Identify which cell holds the provided text, then report its [x, y] central coordinate. 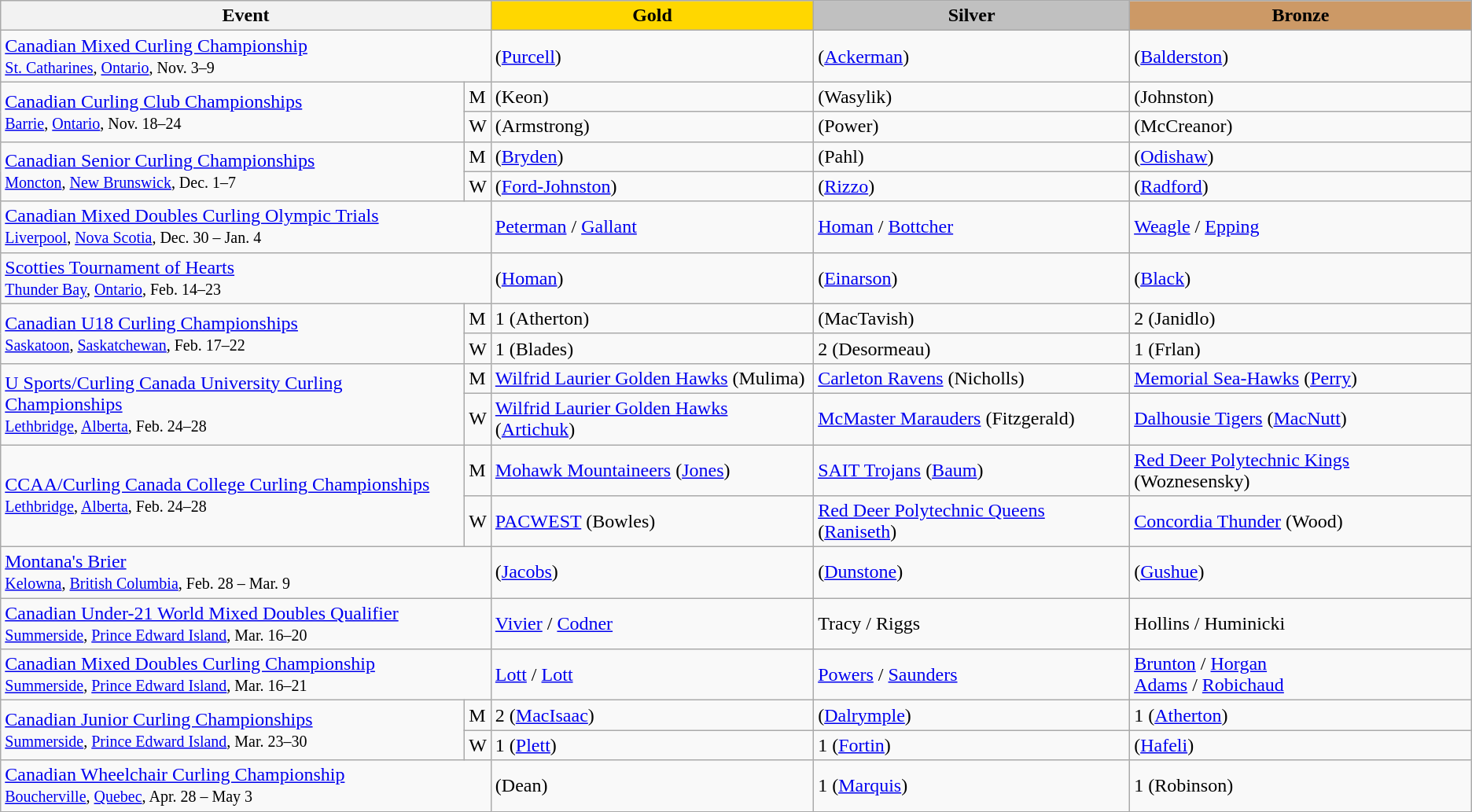
(Rizzo) [972, 186]
Memorial Sea-Hawks (Perry) [1301, 378]
(Jacobs) [652, 572]
2 (Janidlo) [1301, 318]
(Johnston) [1301, 97]
(Odishaw) [1301, 156]
Weagle / Epping [1301, 226]
Event [246, 16]
(Dalrymple) [972, 715]
Dalhousie Tigers (MacNutt) [1301, 418]
(Ackerman) [972, 57]
Canadian Wheelchair Curling Championship Boucherville, Quebec, Apr. 28 – May 3 [246, 786]
(Pahl) [972, 156]
Silver [972, 16]
1 (Fortin) [972, 745]
Red Deer Polytechnic Kings (Woznesensky) [1301, 470]
1 (Frlan) [1301, 348]
(Radford) [1301, 186]
Peterman / Gallant [652, 226]
PACWEST (Bowles) [652, 522]
Bronze [1301, 16]
2 (MacIsaac) [652, 715]
CCAA/Curling Canada College Curling Championships Lethbridge, Alberta, Feb. 24–28 [233, 496]
(Keon) [652, 97]
(Homan) [652, 278]
2 (Desormeau) [972, 348]
Canadian Curling Club Championships Barrie, Ontario, Nov. 18–24 [233, 112]
Brunton / Horgan Adams / Robichaud [1301, 674]
Canadian U18 Curling Championships Saskatoon, Saskatchewan, Feb. 17–22 [233, 333]
McMaster Marauders (Fitzgerald) [972, 418]
1 (Marquis) [972, 786]
Canadian Mixed Curling Championship St. Catharines, Ontario, Nov. 3–9 [246, 57]
Concordia Thunder (Wood) [1301, 522]
Wilfrid Laurier Golden Hawks (Mulima) [652, 378]
Gold [652, 16]
Vivier / Codner [652, 624]
SAIT Trojans (Baum) [972, 470]
Canadian Under-21 World Mixed Doubles Qualifier Summerside, Prince Edward Island, Mar. 16–20 [246, 624]
(Dean) [652, 786]
Scotties Tournament of Hearts Thunder Bay, Ontario, Feb. 14–23 [246, 278]
Tracy / Riggs [972, 624]
Red Deer Polytechnic Queens (Raniseth) [972, 522]
(Black) [1301, 278]
Homan / Bottcher [972, 226]
Canadian Junior Curling Championships Summerside, Prince Edward Island, Mar. 23–30 [233, 730]
1 (Plett) [652, 745]
Canadian Mixed Doubles Curling Championship Summerside, Prince Edward Island, Mar. 16–21 [246, 674]
(Purcell) [652, 57]
Wilfrid Laurier Golden Hawks (Artichuk) [652, 418]
(Dunstone) [972, 572]
Powers / Saunders [972, 674]
(Einarson) [972, 278]
(Gushue) [1301, 572]
1 (Blades) [652, 348]
(McCreanor) [1301, 127]
U Sports/Curling Canada University Curling Championships Lethbridge, Alberta, Feb. 24–28 [233, 404]
Canadian Senior Curling Championships Moncton, New Brunswick, Dec. 1–7 [233, 171]
Montana's Brier Kelowna, British Columbia, Feb. 28 – Mar. 9 [246, 572]
Hollins / Huminicki [1301, 624]
(Power) [972, 127]
(Balderston) [1301, 57]
(Wasylik) [972, 97]
(Armstrong) [652, 127]
Canadian Mixed Doubles Curling Olympic Trials Liverpool, Nova Scotia, Dec. 30 – Jan. 4 [246, 226]
(Bryden) [652, 156]
Mohawk Mountaineers (Jones) [652, 470]
(Ford-Johnston) [652, 186]
(Hafeli) [1301, 745]
Lott / Lott [652, 674]
(MacTavish) [972, 318]
Carleton Ravens (Nicholls) [972, 378]
1 (Robinson) [1301, 786]
